Detect which cell encompasses the target text, then output its [X, Y] center coordinate. 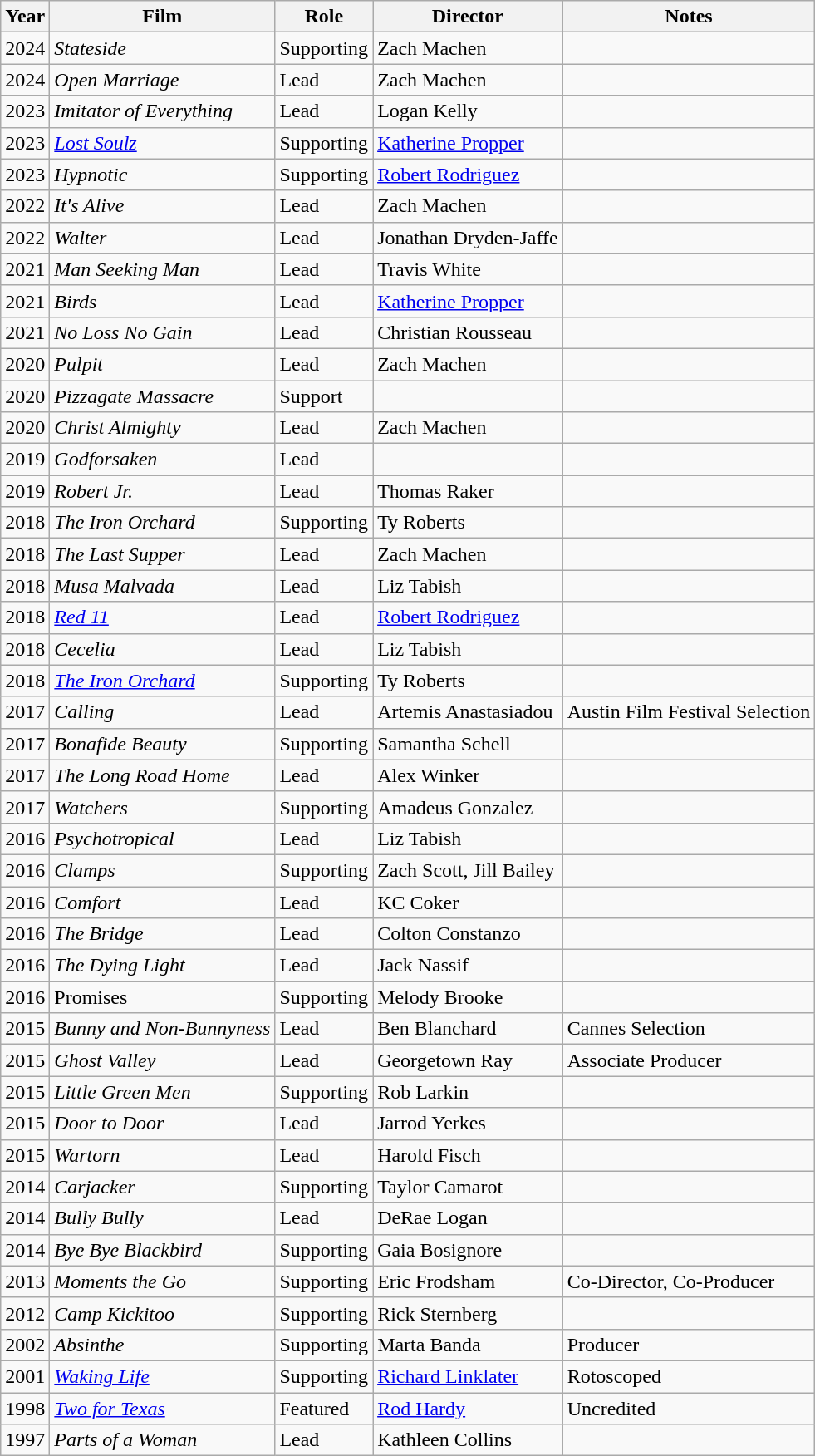
2012 [25, 1313]
Co-Director, Co-Producer [689, 1281]
Jarrod Yerkes [469, 1124]
Lost Soulz [163, 143]
The Dying Light [163, 966]
Wartorn [163, 1155]
Rod Hardy [469, 1409]
Associate Producer [689, 1060]
Travis White [469, 269]
Hypnotic [163, 175]
Uncredited [689, 1409]
Harold Fisch [469, 1155]
Ghost Valley [163, 1060]
Rick Sternberg [469, 1313]
Jack Nassif [469, 966]
Eric Frodsham [469, 1281]
Pizzagate Massacre [163, 396]
Waking Life [163, 1376]
2013 [25, 1281]
Melody Brooke [469, 997]
Zach Scott, Jill Bailey [469, 870]
Richard Linklater [469, 1376]
Godforsaken [163, 460]
Samantha Schell [469, 744]
2002 [25, 1345]
Calling [163, 712]
Red 11 [163, 617]
Thomas Raker [469, 491]
Role [324, 17]
Notes [689, 17]
Director [469, 17]
Rob Larkin [469, 1092]
Parts of a Woman [163, 1440]
Two for Texas [163, 1409]
Little Green Men [163, 1092]
Colton Constanzo [469, 934]
Bunny and Non-Bunnyness [163, 1029]
Promises [163, 997]
Birds [163, 301]
Watchers [163, 807]
Alex Winker [469, 775]
Door to Door [163, 1124]
Producer [689, 1345]
Bonafide Beauty [163, 744]
Carjacker [163, 1187]
Artemis Anastasiadou [469, 712]
Man Seeking Man [163, 269]
It's Alive [163, 206]
Marta Banda [469, 1345]
Comfort [163, 902]
Cecelia [163, 649]
Film [163, 17]
Christian Rousseau [469, 332]
Georgetown Ray [469, 1060]
Logan Kelly [469, 111]
Absinthe [163, 1345]
Year [25, 17]
Stateside [163, 48]
DeRae Logan [469, 1218]
Clamps [163, 870]
Cannes Selection [689, 1029]
Camp Kickitoo [163, 1313]
Rotoscoped [689, 1376]
The Long Road Home [163, 775]
1998 [25, 1409]
Walter [163, 238]
Featured [324, 1409]
Amadeus Gonzalez [469, 807]
Imitator of Everything [163, 111]
2001 [25, 1376]
Taylor Camarot [469, 1187]
Gaia Bosignore [469, 1250]
Musa Malvada [163, 586]
Ben Blanchard [469, 1029]
Psychotropical [163, 839]
1997 [25, 1440]
Jonathan Dryden-Jaffe [469, 238]
No Loss No Gain [163, 332]
Bully Bully [163, 1218]
Open Marriage [163, 80]
KC Coker [469, 902]
The Bridge [163, 934]
The Last Supper [163, 554]
Moments the Go [163, 1281]
Pulpit [163, 364]
Bye Bye Blackbird [163, 1250]
Kathleen Collins [469, 1440]
Austin Film Festival Selection [689, 712]
Christ Almighty [163, 428]
Robert Jr. [163, 491]
Support [324, 396]
